For the text-containing cell, return its midpoint in (X, Y) coordinate format. 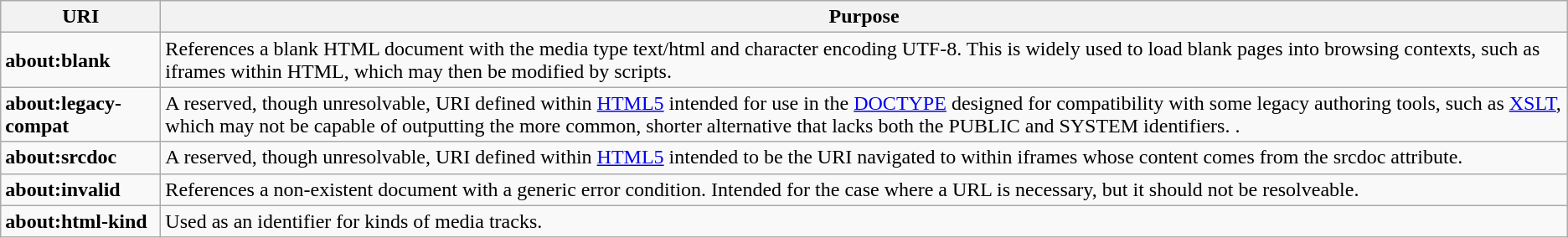
about:legacy-compat (80, 114)
about:srcdoc (80, 158)
Purpose (864, 17)
about:blank (80, 60)
about:invalid (80, 189)
about:html-kind (80, 221)
Used as an identifier for kinds of media tracks. (864, 221)
URI (80, 17)
References a non-existent document with a generic error condition. Intended for the case where a URL is necessary, but it should not be resolveable. (864, 189)
